Output the (x, y) coordinate of the center of the cell containing the given text.  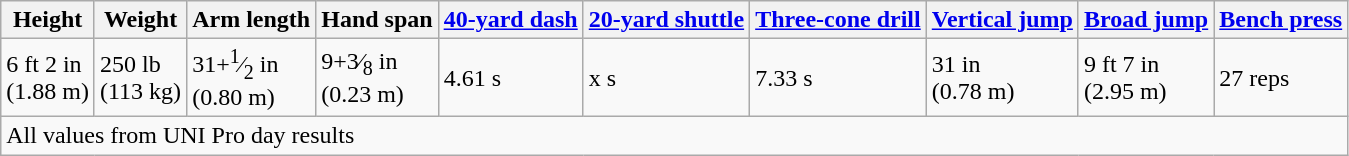
Bench press (1281, 20)
Hand span (377, 20)
20-yard shuttle (666, 20)
Weight (140, 20)
6 ft 2 in(1.88 m) (48, 78)
4.61 s (510, 78)
All values from UNI Pro day results (674, 136)
Arm length (252, 20)
Three-cone drill (838, 20)
31 in(0.78 m) (1002, 78)
250 lb(113 kg) (140, 78)
x s (666, 78)
Height (48, 20)
7.33 s (838, 78)
40-yard dash (510, 20)
9+3⁄8 in(0.23 m) (377, 78)
27 reps (1281, 78)
Broad jump (1146, 20)
Vertical jump (1002, 20)
9 ft 7 in(2.95 m) (1146, 78)
31+1⁄2 in(0.80 m) (252, 78)
